Search for the cell housing the specified text and yield its [X, Y] center coordinate. 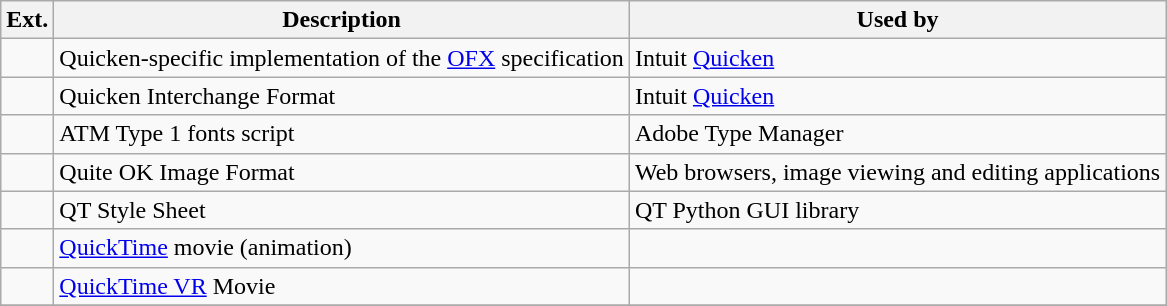
Used by [897, 20]
Adobe Type Manager [897, 134]
Quite OK Image Format [342, 172]
Ext. [28, 20]
ATM Type 1 fonts script [342, 134]
Quicken Interchange Format [342, 96]
Quicken-specific implementation of the OFX specification [342, 58]
QuickTime movie (animation) [342, 248]
QT Style Sheet [342, 210]
Description [342, 20]
QT Python GUI library [897, 210]
QuickTime VR Movie [342, 286]
Web browsers, image viewing and editing applications [897, 172]
